From the cell containing the given text, extract its center point as (X, Y) coordinate. 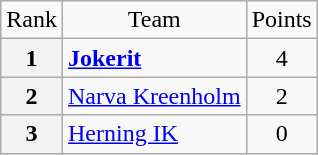
Rank (32, 20)
Narva Kreenholm (154, 96)
1 (32, 58)
Herning IK (154, 134)
0 (282, 134)
Points (282, 20)
4 (282, 58)
Team (154, 20)
Jokerit (154, 58)
3 (32, 134)
